Provide the [X, Y] coordinate of the cell's center where the given text is located.  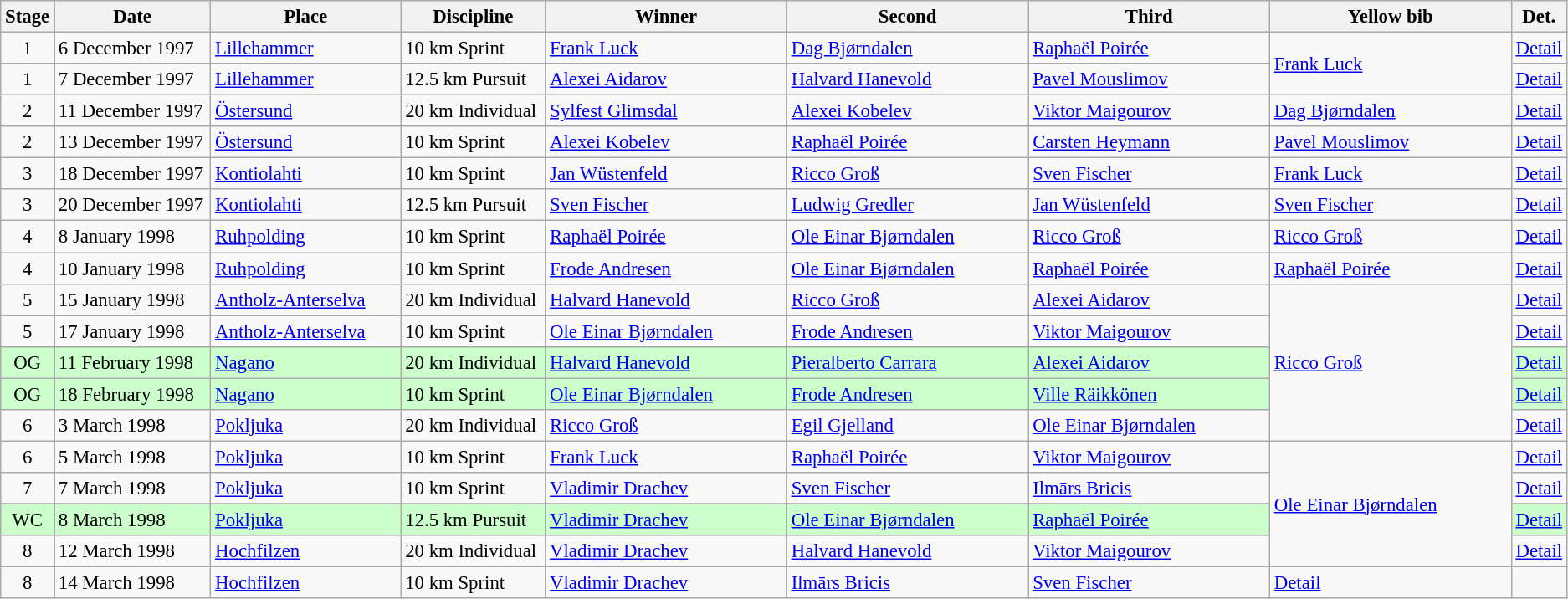
Discipline [474, 17]
15 January 1998 [132, 299]
Det. [1539, 17]
17 January 1998 [132, 331]
Ville Räikkönen [1150, 394]
7 March 1998 [132, 489]
7 December 1997 [132, 79]
7 [28, 489]
20 December 1997 [132, 205]
8 January 1998 [132, 237]
Place [306, 17]
11 February 1998 [132, 362]
14 March 1998 [132, 583]
11 December 1997 [132, 111]
5 March 1998 [132, 457]
Second [907, 17]
Winner [666, 17]
Pieralberto Carrara [907, 362]
18 February 1998 [132, 394]
8 March 1998 [132, 520]
3 March 1998 [132, 426]
10 January 1998 [132, 269]
WC [28, 520]
Ludwig Gredler [907, 205]
12 March 1998 [132, 551]
Date [132, 17]
18 December 1997 [132, 174]
Sylfest Glimsdal [666, 111]
Yellow bib [1391, 17]
Carsten Heymann [1150, 142]
13 December 1997 [132, 142]
Egil Gjelland [907, 426]
Third [1150, 17]
Stage [28, 17]
6 December 1997 [132, 49]
